Find where the given text appears and provide that cell's center as [x, y] coordinate. 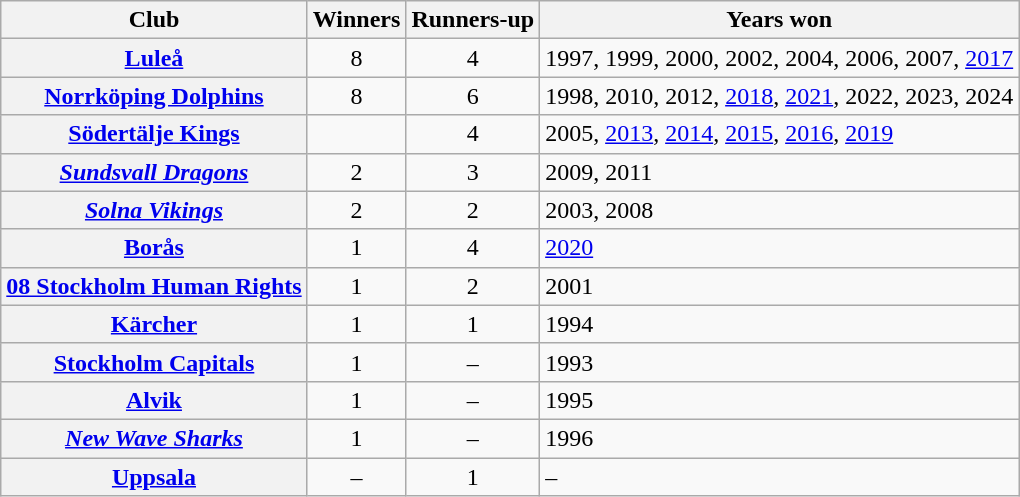
2001 [780, 286]
Years won [780, 20]
Stockholm Capitals [154, 362]
Borås [154, 248]
Södertälje Kings [154, 134]
2003, 2008 [780, 210]
Luleå [154, 58]
1998, 2010, 2012, 2018, 2021, 2022, 2023, 2024 [780, 96]
6 [473, 96]
2020 [780, 248]
2009, 2011 [780, 172]
Norrköping Dolphins [154, 96]
Solna Vikings [154, 210]
08 Stockholm Human Rights [154, 286]
Sundsvall Dragons [154, 172]
1996 [780, 438]
Kärcher [154, 324]
3 [473, 172]
1994 [780, 324]
2005, 2013, 2014, 2015, 2016, 2019 [780, 134]
1995 [780, 400]
Uppsala [154, 477]
Alvik [154, 400]
New Wave Sharks [154, 438]
1993 [780, 362]
Club [154, 20]
Runners-up [473, 20]
Winners [356, 20]
1997, 1999, 2000, 2002, 2004, 2006, 2007, 2017 [780, 58]
